Search for the cell housing the specified text and yield its [x, y] center coordinate. 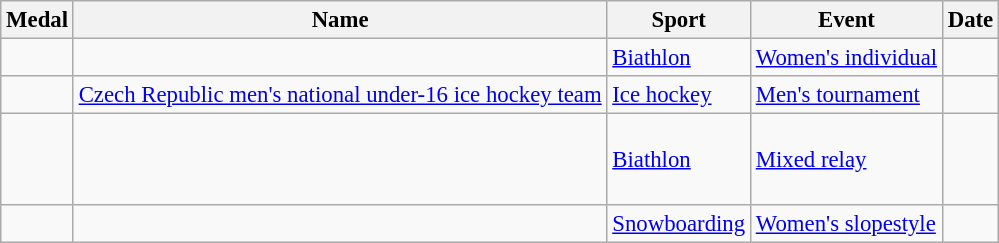
Czech Republic men's national under-16 ice hockey team [340, 95]
Medal [38, 20]
Name [340, 20]
Mixed relay [846, 160]
Snowboarding [678, 224]
Sport [678, 20]
Date [970, 20]
Women's individual [846, 58]
Men's tournament [846, 95]
Women's slopestyle [846, 224]
Ice hockey [678, 95]
Event [846, 20]
